Extract the [x, y] coordinate from the center of the cell holding the provided text.  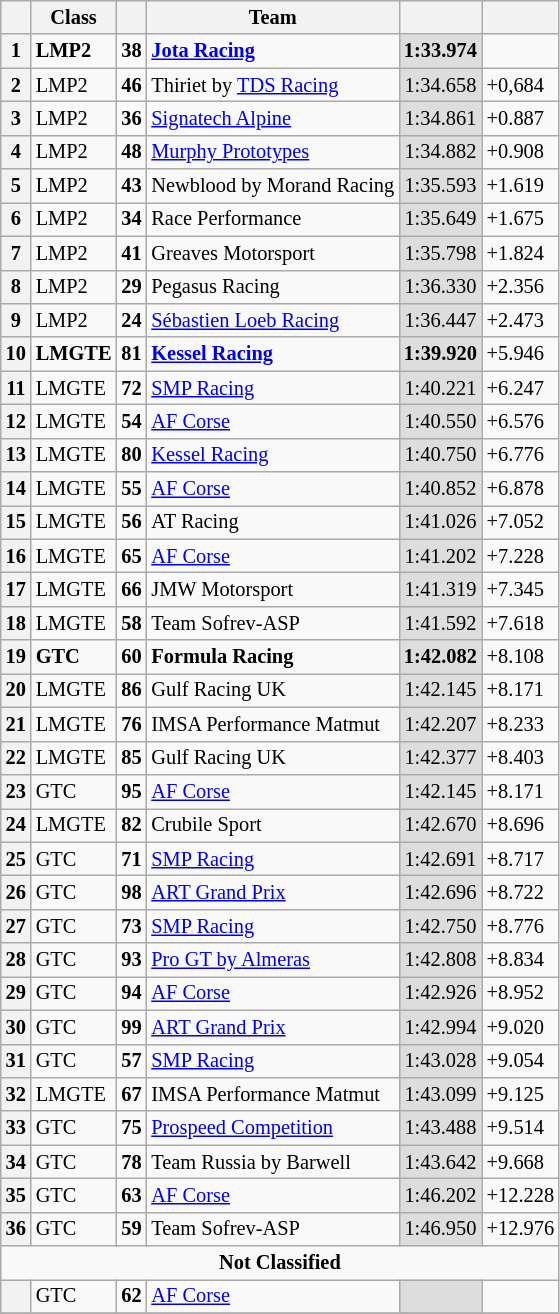
1:39.920 [440, 354]
+2.473 [520, 320]
20 [16, 690]
85 [131, 758]
1 [16, 51]
+8.776 [520, 926]
54 [131, 421]
+8.108 [520, 657]
1:42.926 [440, 993]
+7.345 [520, 589]
13 [16, 455]
19 [16, 657]
Newblood by Morand Racing [272, 186]
63 [131, 1195]
1:42.082 [440, 657]
+1.824 [520, 253]
+2.356 [520, 287]
+1.675 [520, 219]
Race Performance [272, 219]
12 [16, 421]
1:41.202 [440, 556]
16 [16, 556]
Thiriet by TDS Racing [272, 85]
+6.776 [520, 455]
10 [16, 354]
27 [16, 926]
+9.125 [520, 1094]
+7.618 [520, 623]
48 [131, 152]
75 [131, 1128]
1:40.750 [440, 455]
60 [131, 657]
1:43.488 [440, 1128]
Sébastien Loeb Racing [272, 320]
56 [131, 522]
57 [131, 1061]
41 [131, 253]
+8.696 [520, 825]
33 [16, 1128]
+0.887 [520, 118]
78 [131, 1162]
1:35.593 [440, 186]
Crubile Sport [272, 825]
65 [131, 556]
JMW Motorsport [272, 589]
4 [16, 152]
+0,684 [520, 85]
+9.514 [520, 1128]
1:41.319 [440, 589]
Team [272, 17]
Jota Racing [272, 51]
11 [16, 388]
38 [131, 51]
1:42.377 [440, 758]
23 [16, 791]
1:43.099 [440, 1094]
+5.946 [520, 354]
1:42.670 [440, 825]
1:41.026 [440, 522]
14 [16, 489]
Class [74, 17]
58 [131, 623]
81 [131, 354]
1:36.447 [440, 320]
Not Classified [280, 1263]
32 [16, 1094]
+6.878 [520, 489]
1:40.221 [440, 388]
7 [16, 253]
99 [131, 1027]
72 [131, 388]
35 [16, 1195]
95 [131, 791]
+6.247 [520, 388]
+12.976 [520, 1229]
1:34.882 [440, 152]
1:40.852 [440, 489]
1:42.994 [440, 1027]
AT Racing [272, 522]
+12.228 [520, 1195]
71 [131, 859]
+8.722 [520, 892]
1:41.592 [440, 623]
18 [16, 623]
1:40.550 [440, 421]
17 [16, 589]
59 [131, 1229]
1:42.691 [440, 859]
21 [16, 724]
2 [16, 85]
1:35.798 [440, 253]
46 [131, 85]
Team Russia by Barwell [272, 1162]
94 [131, 993]
Formula Racing [272, 657]
1:42.696 [440, 892]
+8.717 [520, 859]
62 [131, 1296]
+6.576 [520, 421]
6 [16, 219]
1:43.642 [440, 1162]
1:42.750 [440, 926]
1:34.658 [440, 85]
1:35.649 [440, 219]
98 [131, 892]
82 [131, 825]
+9.020 [520, 1027]
1:46.950 [440, 1229]
67 [131, 1094]
1:36.330 [440, 287]
+0.908 [520, 152]
22 [16, 758]
15 [16, 522]
28 [16, 960]
43 [131, 186]
55 [131, 489]
93 [131, 960]
+9.054 [520, 1061]
66 [131, 589]
9 [16, 320]
73 [131, 926]
+7.052 [520, 522]
8 [16, 287]
+8.233 [520, 724]
Greaves Motorsport [272, 253]
Signatech Alpine [272, 118]
5 [16, 186]
1:42.207 [440, 724]
Pegasus Racing [272, 287]
31 [16, 1061]
1:33.974 [440, 51]
+9.668 [520, 1162]
Pro GT by Almeras [272, 960]
30 [16, 1027]
3 [16, 118]
80 [131, 455]
76 [131, 724]
25 [16, 859]
1:46.202 [440, 1195]
26 [16, 892]
+8.834 [520, 960]
1:43.028 [440, 1061]
+1.619 [520, 186]
+7.228 [520, 556]
+8.403 [520, 758]
Prospeed Competition [272, 1128]
1:42.808 [440, 960]
86 [131, 690]
Murphy Prototypes [272, 152]
+8.952 [520, 993]
1:34.861 [440, 118]
